Search for the cell housing the specified text and yield its (x, y) center coordinate. 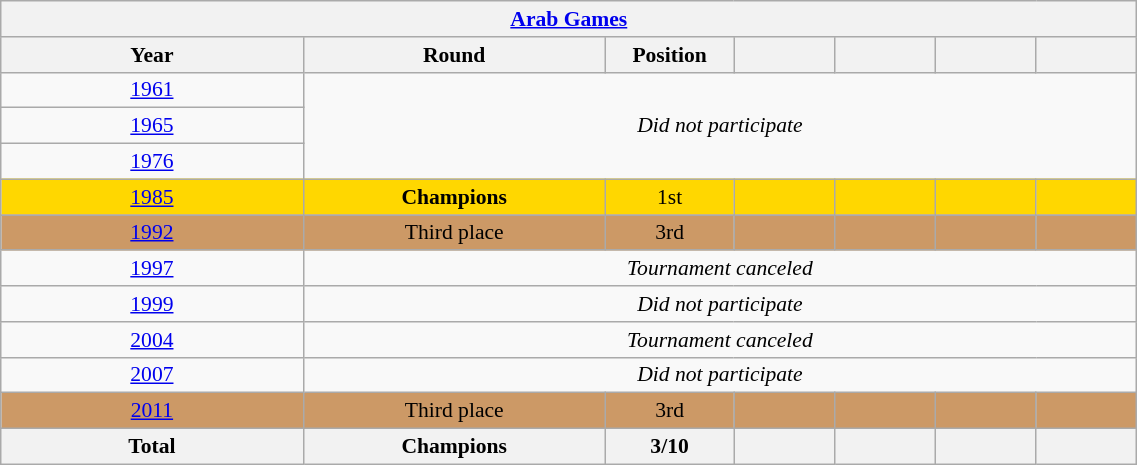
2004 (152, 340)
Year (152, 55)
1985 (152, 197)
Total (152, 447)
1976 (152, 162)
3/10 (669, 447)
1997 (152, 269)
1965 (152, 126)
Position (669, 55)
Round (454, 55)
1999 (152, 304)
Arab Games (569, 19)
1961 (152, 90)
1st (669, 197)
2007 (152, 375)
1992 (152, 233)
2011 (152, 411)
